Detect which cell encompasses the target text, then output its (x, y) center coordinate. 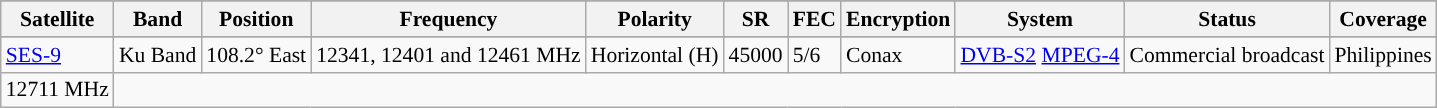
5/6 (814, 54)
Coverage (1382, 19)
DVB-S2 MPEG-4 (1040, 54)
Band (158, 19)
SR (756, 19)
108.2° East (256, 54)
Frequency (448, 19)
Encryption (898, 19)
Philippines (1382, 54)
Conax (898, 54)
45000 (756, 54)
Polarity (655, 19)
SES-9 (58, 54)
Horizontal (H) (655, 54)
12711 MHz (58, 90)
12341, 12401 and 12461 MHz (448, 54)
Ku Band (158, 54)
Satellite (58, 19)
FEC (814, 19)
Commercial broadcast (1228, 54)
Status (1228, 19)
System (1040, 19)
Position (256, 19)
